Detect which cell encompasses the target text, then output its [x, y] center coordinate. 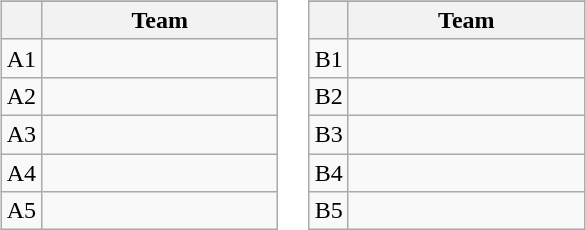
A4 [21, 173]
A3 [21, 134]
B2 [328, 96]
A5 [21, 211]
B4 [328, 173]
B1 [328, 58]
B5 [328, 211]
A2 [21, 96]
A1 [21, 58]
B3 [328, 134]
